Find where the given text appears and provide that cell's center as [x, y] coordinate. 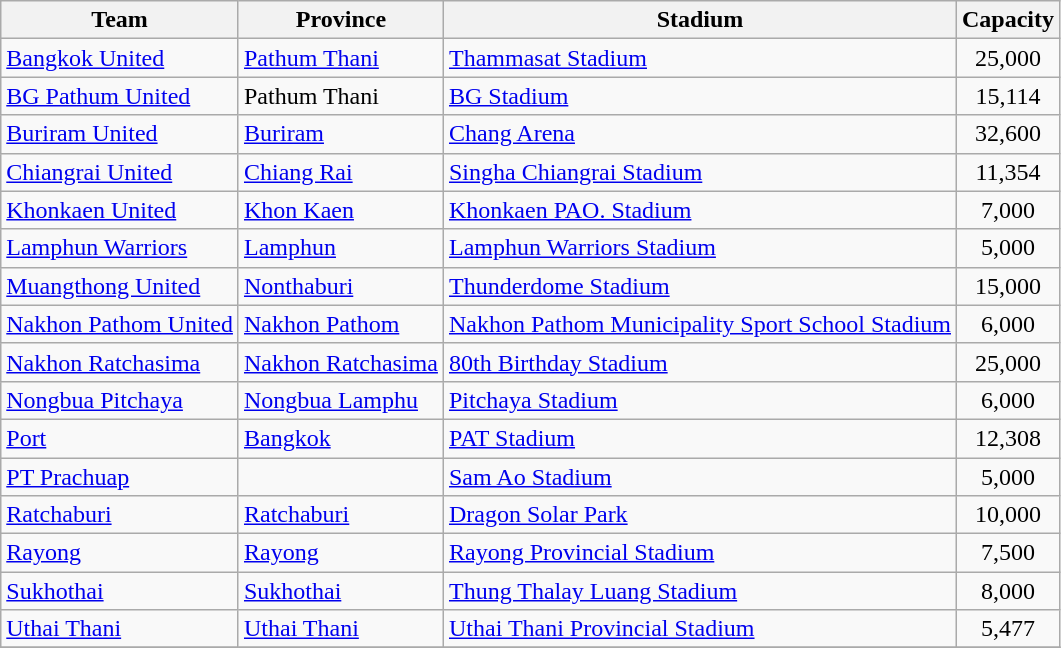
15,114 [1008, 96]
Province [340, 20]
Nakhon Pathom Municipality Sport School Stadium [700, 324]
Bangkok United [120, 58]
Pitchaya Stadium [700, 400]
Dragon Solar Park [700, 515]
Muangthong United [120, 286]
Sam Ao Stadium [700, 477]
Rayong Provincial Stadium [700, 553]
Singha Chiangrai Stadium [700, 172]
10,000 [1008, 515]
Nakhon Pathom United [120, 324]
Chiangrai United [120, 172]
8,000 [1008, 591]
Khon Kaen [340, 210]
Lamphun Warriors Stadium [700, 248]
7,000 [1008, 210]
Uthai Thani Provincial Stadium [700, 629]
80th Birthday Stadium [700, 362]
Bangkok [340, 438]
Lamphun Warriors [120, 248]
Stadium [700, 20]
12,308 [1008, 438]
Chang Arena [700, 134]
32,600 [1008, 134]
BG Pathum United [120, 96]
Buriram United [120, 134]
PT Prachuap [120, 477]
Port [120, 438]
15,000 [1008, 286]
Thammasat Stadium [700, 58]
Nongbua Pitchaya [120, 400]
7,500 [1008, 553]
5,477 [1008, 629]
Nakhon Pathom [340, 324]
Lamphun [340, 248]
Khonkaen United [120, 210]
11,354 [1008, 172]
Thung Thalay Luang Stadium [700, 591]
Chiang Rai [340, 172]
Buriram [340, 134]
Team [120, 20]
Khonkaen PAO. Stadium [700, 210]
Thunderdome Stadium [700, 286]
Capacity [1008, 20]
Nongbua Lamphu [340, 400]
Nonthaburi [340, 286]
BG Stadium [700, 96]
PAT Stadium [700, 438]
